Search for the cell housing the specified text and yield its (X, Y) center coordinate. 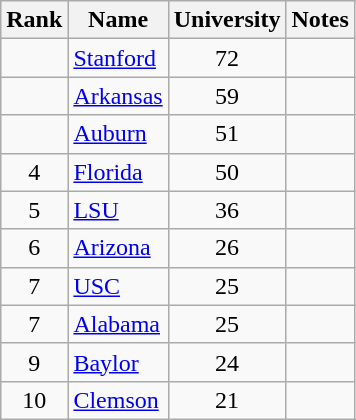
Stanford (118, 58)
USC (118, 286)
4 (34, 172)
Rank (34, 20)
University (227, 20)
21 (227, 400)
Baylor (118, 362)
Name (118, 20)
5 (34, 210)
36 (227, 210)
26 (227, 248)
Arkansas (118, 96)
50 (227, 172)
59 (227, 96)
6 (34, 248)
Auburn (118, 134)
Notes (320, 20)
9 (34, 362)
24 (227, 362)
10 (34, 400)
51 (227, 134)
72 (227, 58)
Arizona (118, 248)
Alabama (118, 324)
Clemson (118, 400)
Florida (118, 172)
LSU (118, 210)
